Locate the cell with the specified text and output its [x, y] center coordinate. 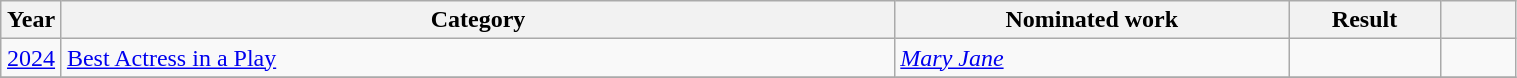
Category [478, 20]
Year [32, 20]
Mary Jane [1092, 58]
2024 [32, 58]
Best Actress in a Play [478, 58]
Result [1365, 20]
Nominated work [1092, 20]
